Determine the [X, Y] coordinate at the center of the cell enclosing the given text.  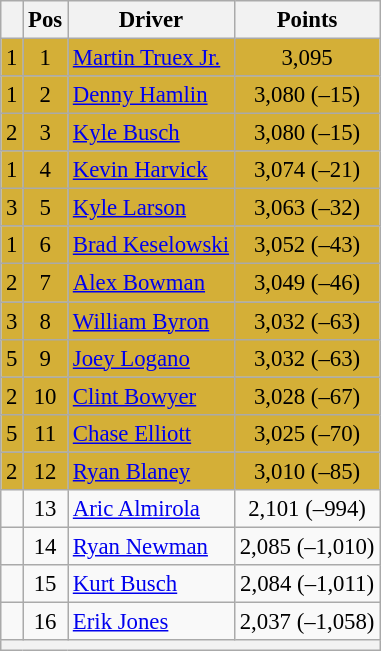
2,037 (–1,058) [306, 621]
3,010 (–85) [306, 471]
11 [46, 433]
Kyle Larson [152, 208]
14 [46, 546]
Kurt Busch [152, 584]
William Byron [152, 321]
Kevin Harvick [152, 170]
Pos [46, 20]
Alex Bowman [152, 283]
Chase Elliott [152, 433]
3,052 (–43) [306, 245]
Martin Truex Jr. [152, 58]
Kyle Busch [152, 133]
15 [46, 584]
2,085 (–1,010) [306, 546]
13 [46, 509]
Aric Almirola [152, 509]
3,025 (–70) [306, 433]
3,028 (–67) [306, 396]
16 [46, 621]
2,084 (–1,011) [306, 584]
3,049 (–46) [306, 283]
Clint Bowyer [152, 396]
Points [306, 20]
Ryan Blaney [152, 471]
2,101 (–994) [306, 509]
12 [46, 471]
Brad Keselowski [152, 245]
Denny Hamlin [152, 95]
Joey Logano [152, 358]
Ryan Newman [152, 546]
3,095 [306, 58]
Erik Jones [152, 621]
Driver [152, 20]
10 [46, 396]
9 [46, 358]
3,074 (–21) [306, 170]
3,063 (–32) [306, 208]
4 [46, 170]
8 [46, 321]
7 [46, 283]
6 [46, 245]
